Extract the [x, y] coordinate from the center of the cell holding the provided text.  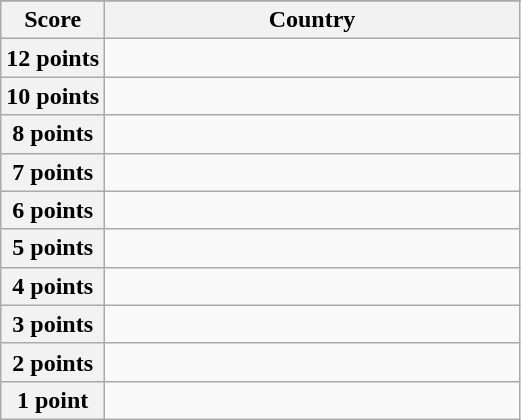
2 points [53, 362]
Score [53, 20]
6 points [53, 210]
5 points [53, 248]
7 points [53, 172]
1 point [53, 400]
10 points [53, 96]
3 points [53, 324]
Country [312, 20]
4 points [53, 286]
12 points [53, 58]
8 points [53, 134]
